Provide the [X, Y] coordinate of the cell's center where the given text is located.  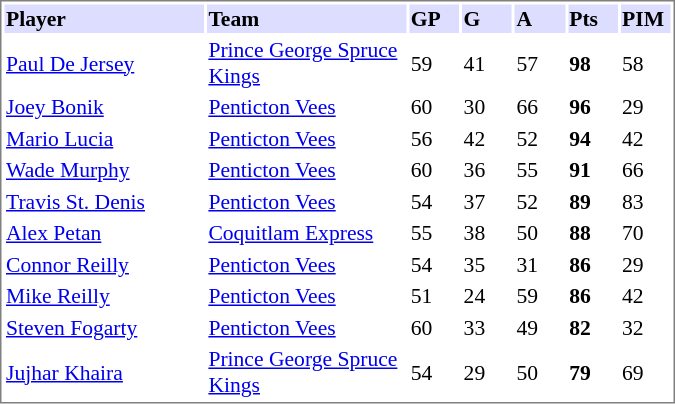
Jujhar Khaira [104, 372]
Paul De Jersey [104, 63]
36 [487, 170]
Player [104, 18]
91 [593, 170]
Wade Murphy [104, 170]
58 [646, 63]
Mario Lucia [104, 138]
38 [487, 233]
57 [540, 63]
35 [487, 264]
83 [646, 202]
30 [487, 107]
Connor Reilly [104, 264]
70 [646, 233]
37 [487, 202]
G [487, 18]
Steven Fogarty [104, 328]
51 [434, 296]
Team [306, 18]
Mike Reilly [104, 296]
69 [646, 372]
88 [593, 233]
82 [593, 328]
31 [540, 264]
PIM [646, 18]
89 [593, 202]
49 [540, 328]
Coquitlam Express [306, 233]
A [540, 18]
32 [646, 328]
Joey Bonik [104, 107]
Travis St. Denis [104, 202]
GP [434, 18]
98 [593, 63]
Pts [593, 18]
Alex Petan [104, 233]
96 [593, 107]
94 [593, 138]
24 [487, 296]
56 [434, 138]
41 [487, 63]
79 [593, 372]
33 [487, 328]
